From the cell containing the given text, extract its center point as [X, Y] coordinate. 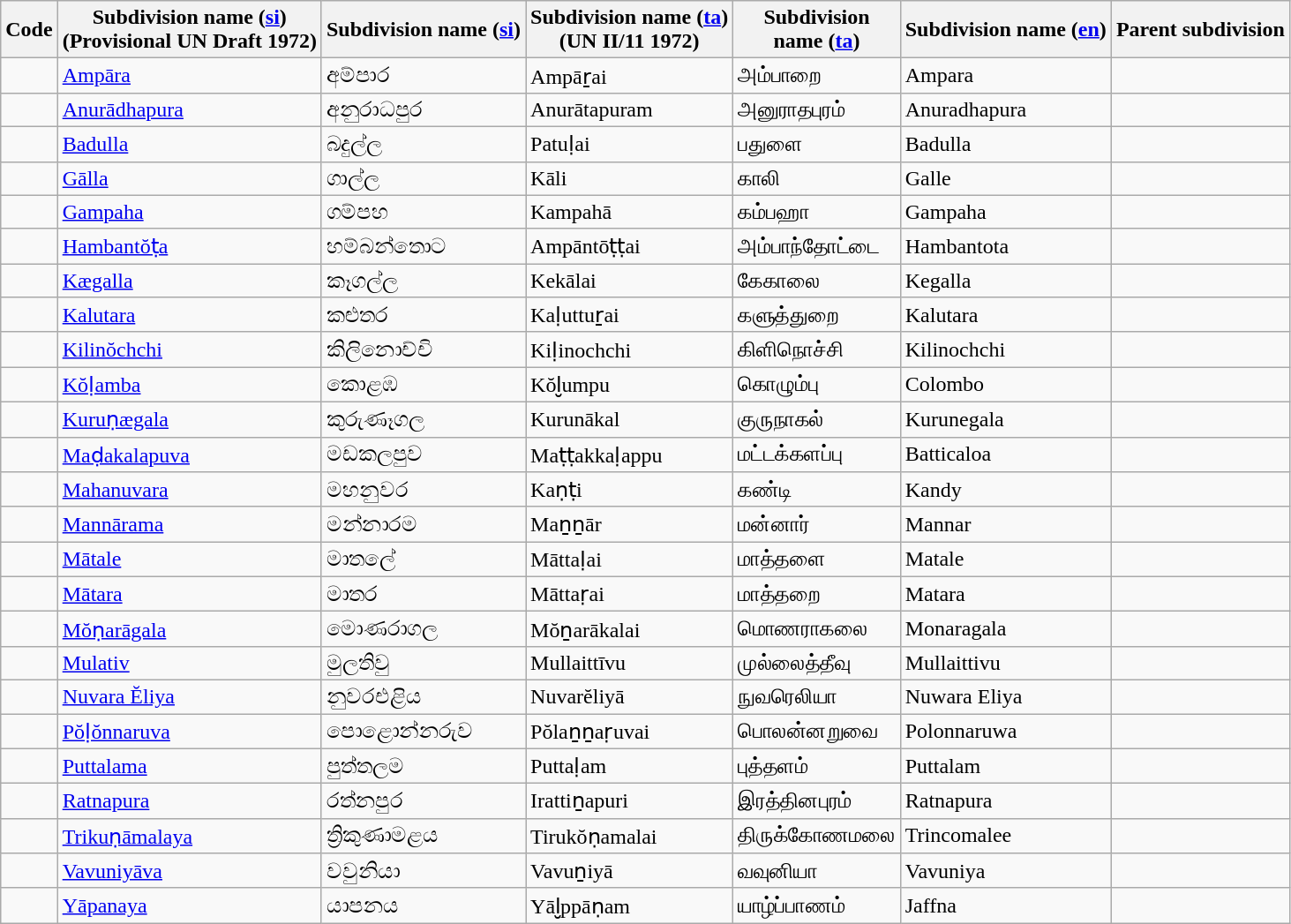
Kægalla [189, 281]
Galle [1006, 178]
மன்னார் [817, 524]
மொணராகலை [817, 629]
Mullaittivu [1006, 663]
යාපනය [424, 905]
Kegalla [1006, 281]
Nuvarĕliyā [630, 696]
Gālla [189, 178]
Hambantota [1006, 246]
කළුතර [424, 315]
Mullaittīvu [630, 663]
Anurādhapura [189, 109]
மாத்தறை [817, 594]
Kilinŏchchi [189, 349]
හම්බන්තොට [424, 246]
Yāl̮ppāṇam [630, 905]
Kŏḷamba [189, 385]
මුලතිවු [424, 663]
Vavuniya [1006, 871]
மாத்தளை [817, 560]
ගම්පහ [424, 212]
Pŏḷŏnnaruva [189, 731]
Matale [1006, 560]
Puttalama [189, 766]
Māttaṛai [630, 594]
யாழ்ப்பாணம் [817, 905]
Kekālai [630, 281]
Subdivision name (si) [424, 30]
වවුනියා [424, 871]
பொலன்னறுவை [817, 731]
Mŏṇarāgala [189, 629]
Mahanuvara [189, 490]
Code [29, 30]
මඩකලපුව [424, 454]
Nuvara Ĕliya [189, 696]
බදුල්ල [424, 144]
Monaragala [1006, 629]
Maṭṭakkaḷappu [630, 454]
Puttalam [1006, 766]
Polonnaruwa [1006, 731]
அம்பாந்தோட்டை [817, 246]
Trincomalee [1006, 836]
Irattiṉapuri [630, 801]
Mŏṉarākalai [630, 629]
කොළඹ [424, 385]
இரத்தினபுரம் [817, 801]
Mātale [189, 560]
කිලිනොච්චි [424, 349]
Hambantŏṭa [189, 246]
புத்தளம் [817, 766]
கண்டி [817, 490]
Subdivision name (en) [1006, 30]
නුවරඑළිය [424, 696]
Patuḷai [630, 144]
கேகாலை [817, 281]
Parent subdivision [1200, 30]
களுத்துறை [817, 315]
Kuruṇægala [189, 419]
Trikuṇāmalaya [189, 836]
Vavuniyāva [189, 871]
අනුරාධපුර [424, 109]
Ampāntōṭṭai [630, 246]
நுவரெலியா [817, 696]
මාතලේ [424, 560]
மட்டக்களப்பு [817, 454]
குருநாகல் [817, 419]
කුරුණෑගල [424, 419]
Maṉṉār [630, 524]
Maḍakalapuva [189, 454]
Kaḷuttuṟai [630, 315]
Mannar [1006, 524]
මන්නාරම [424, 524]
அம்பாறை [817, 76]
Jaffna [1006, 905]
Puttaḷam [630, 766]
රත්නපුර [424, 801]
பதுளை [817, 144]
Nuwara Eliya [1006, 696]
Subdivision name (ta)(UN II/11 1972) [630, 30]
Vavuṉiyā [630, 871]
Kaṇṭi [630, 490]
පුත්තලම [424, 766]
திருக்கோணமலை [817, 836]
Kilinochchi [1006, 349]
Mulativ [189, 663]
Anurātapuram [630, 109]
Subdivisionname (ta) [817, 30]
කෑගල්ල [424, 281]
Kiḷinochchi [630, 349]
கிளிநொச்சி [817, 349]
Yāpanaya [189, 905]
Anuradhapura [1006, 109]
Kŏl̮umpu [630, 385]
මාතර [424, 594]
Tirukŏṇamalai [630, 836]
Mātara [189, 594]
ගාල්ල [424, 178]
පොළොන්නරුව [424, 731]
Kampahā [630, 212]
Kāli [630, 178]
Kurunākal [630, 419]
Ampāra [189, 76]
අම්පාර [424, 76]
Pŏlaṉṉaṛuvai [630, 731]
ත්‍රිකුණාමළය [424, 836]
வவுனியா [817, 871]
அனுராதபுரம் [817, 109]
Batticaloa [1006, 454]
Matara [1006, 594]
මහනුවර [424, 490]
Subdivision name (si)(Provisional UN Draft 1972) [189, 30]
Māttaḷai [630, 560]
Kandy [1006, 490]
முல்லைத்தீவு [817, 663]
Ampāṟai [630, 76]
கொழும்பு [817, 385]
Kurunegala [1006, 419]
Mannārama [189, 524]
මොණරාගල [424, 629]
காலி [817, 178]
Colombo [1006, 385]
Ampara [1006, 76]
கம்பஹா [817, 212]
